Return the (x, y) coordinate for the center point of the cell that contains the specified text.  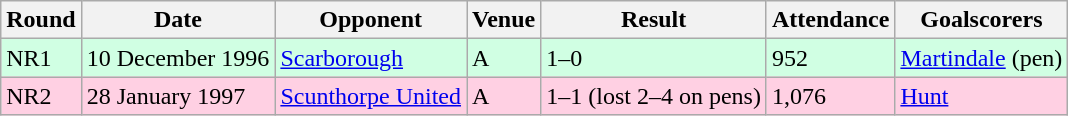
Martindale (pen) (982, 58)
Attendance (830, 20)
Scarborough (371, 58)
Round (41, 20)
NR2 (41, 96)
Goalscorers (982, 20)
Venue (504, 20)
952 (830, 58)
Date (178, 20)
NR1 (41, 58)
1–0 (654, 58)
Scunthorpe United (371, 96)
1–1 (lost 2–4 on pens) (654, 96)
28 January 1997 (178, 96)
Result (654, 20)
Hunt (982, 96)
1,076 (830, 96)
Opponent (371, 20)
10 December 1996 (178, 58)
